Extract the (x, y) coordinate from the center of the cell holding the provided text.  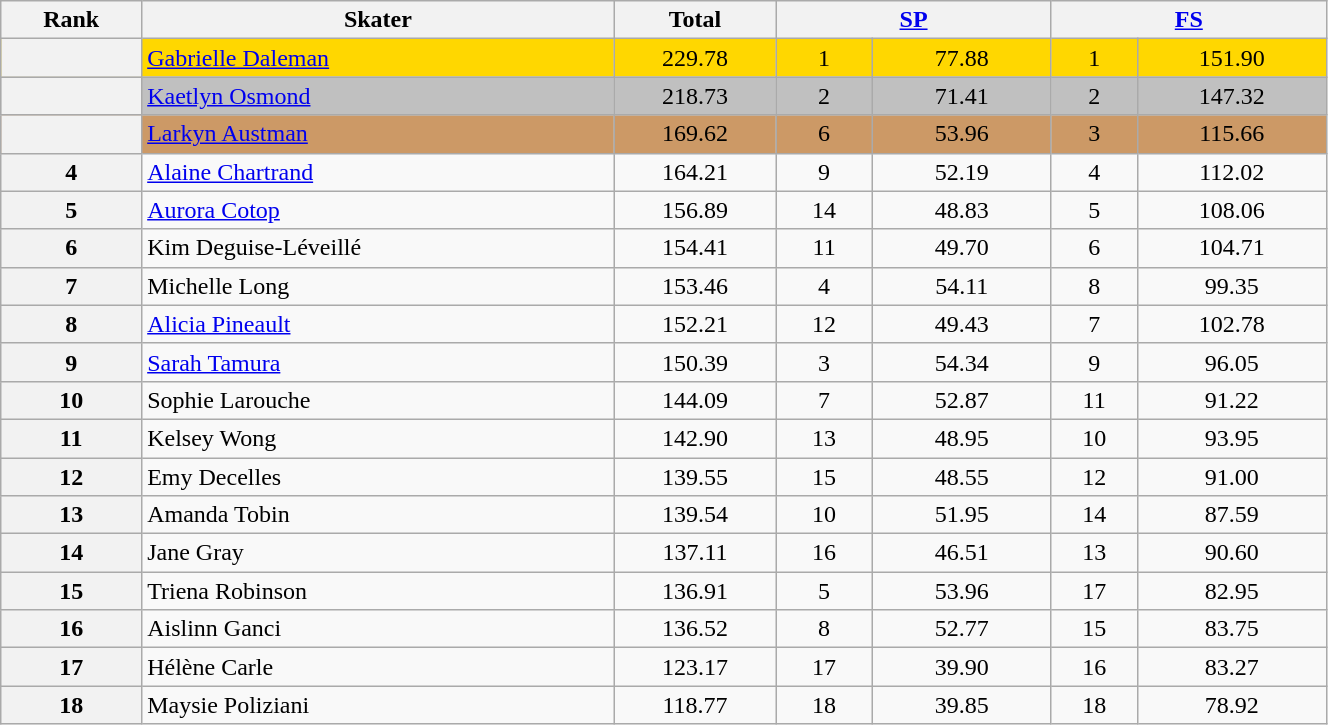
153.46 (695, 286)
91.00 (1232, 477)
Alaine Chartrand (378, 172)
102.78 (1232, 324)
164.21 (695, 172)
Michelle Long (378, 286)
108.06 (1232, 210)
144.09 (695, 400)
136.91 (695, 591)
115.66 (1232, 134)
Skater (378, 20)
123.17 (695, 667)
54.34 (962, 362)
142.90 (695, 438)
Gabrielle Daleman (378, 58)
FS (1188, 20)
112.02 (1232, 172)
118.77 (695, 705)
156.89 (695, 210)
Emy Decelles (378, 477)
169.62 (695, 134)
52.77 (962, 629)
Aurora Cotop (378, 210)
Maysie Poliziani (378, 705)
48.83 (962, 210)
39.90 (962, 667)
78.92 (1232, 705)
Kaetlyn Osmond (378, 96)
90.60 (1232, 553)
49.43 (962, 324)
Aislinn Ganci (378, 629)
137.11 (695, 553)
150.39 (695, 362)
96.05 (1232, 362)
51.95 (962, 515)
139.54 (695, 515)
139.55 (695, 477)
Rank (72, 20)
52.19 (962, 172)
39.85 (962, 705)
54.11 (962, 286)
Amanda Tobin (378, 515)
48.95 (962, 438)
152.21 (695, 324)
91.22 (1232, 400)
93.95 (1232, 438)
99.35 (1232, 286)
Jane Gray (378, 553)
Triena Robinson (378, 591)
147.32 (1232, 96)
77.88 (962, 58)
154.41 (695, 248)
Total (695, 20)
SP (914, 20)
Sophie Larouche (378, 400)
Kelsey Wong (378, 438)
87.59 (1232, 515)
83.75 (1232, 629)
52.87 (962, 400)
Kim Deguise-Léveillé (378, 248)
Hélène Carle (378, 667)
49.70 (962, 248)
136.52 (695, 629)
Larkyn Austman (378, 134)
82.95 (1232, 591)
Sarah Tamura (378, 362)
104.71 (1232, 248)
48.55 (962, 477)
229.78 (695, 58)
151.90 (1232, 58)
46.51 (962, 553)
218.73 (695, 96)
83.27 (1232, 667)
Alicia Pineault (378, 324)
71.41 (962, 96)
